Scan for the cell matching the given text and deliver its [x, y] coordinate at center. 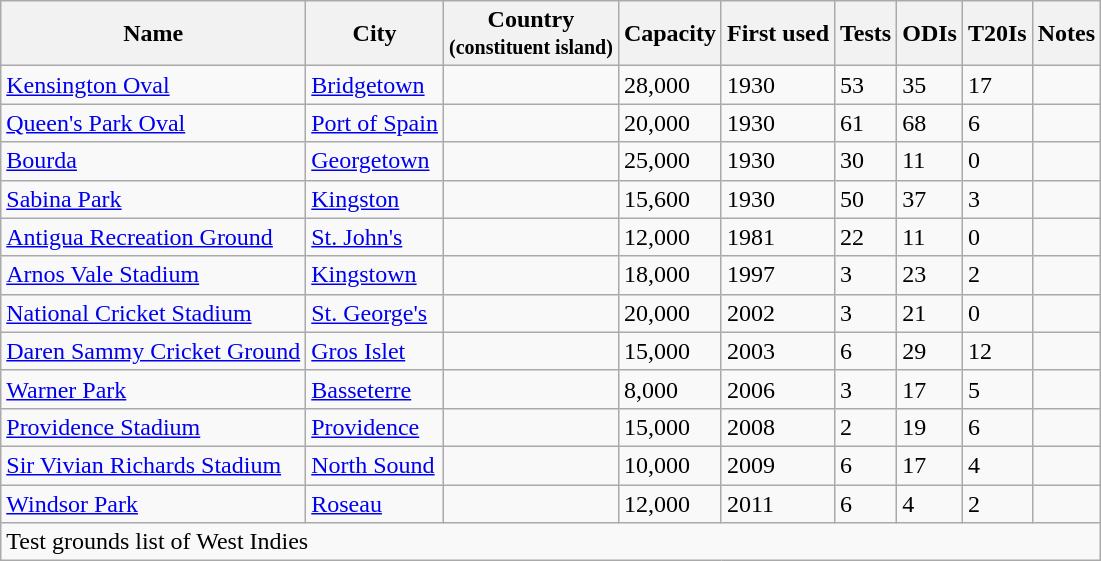
City [375, 34]
Kingston [375, 199]
12 [997, 351]
Queen's Park Oval [154, 123]
Roseau [375, 503]
T20Is [997, 34]
Basseterre [375, 389]
Port of Spain [375, 123]
Sabina Park [154, 199]
Notes [1066, 34]
68 [930, 123]
19 [930, 427]
2006 [778, 389]
35 [930, 85]
50 [866, 199]
Name [154, 34]
Kingstown [375, 275]
8,000 [670, 389]
1981 [778, 237]
Daren Sammy Cricket Ground [154, 351]
Arnos Vale Stadium [154, 275]
Kensington Oval [154, 85]
25,000 [670, 161]
Sir Vivian Richards Stadium [154, 465]
Antigua Recreation Ground [154, 237]
Tests [866, 34]
2009 [778, 465]
37 [930, 199]
Bourda [154, 161]
St. John's [375, 237]
28,000 [670, 85]
Providence Stadium [154, 427]
North Sound [375, 465]
23 [930, 275]
21 [930, 313]
22 [866, 237]
National Cricket Stadium [154, 313]
29 [930, 351]
Bridgetown [375, 85]
15,600 [670, 199]
Country(constituent island) [530, 34]
1997 [778, 275]
2002 [778, 313]
First used [778, 34]
10,000 [670, 465]
5 [997, 389]
ODIs [930, 34]
18,000 [670, 275]
Providence [375, 427]
2011 [778, 503]
Test grounds list of West Indies [551, 542]
St. George's [375, 313]
30 [866, 161]
Windsor Park [154, 503]
2003 [778, 351]
2008 [778, 427]
61 [866, 123]
53 [866, 85]
Capacity [670, 34]
Warner Park [154, 389]
Georgetown [375, 161]
Gros Islet [375, 351]
